For the text-containing cell, return its midpoint in [x, y] coordinate format. 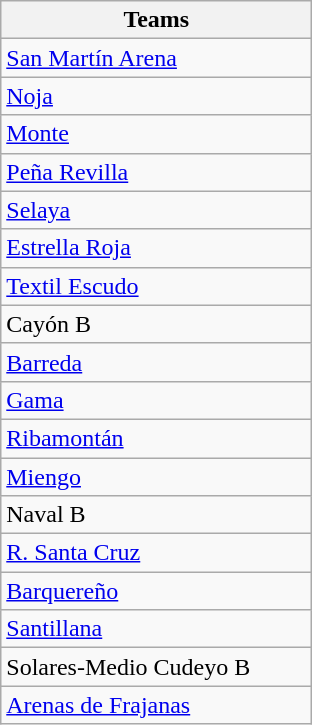
Barquereño [156, 591]
Barreda [156, 362]
Ribamontán [156, 438]
Arenas de Frajanas [156, 705]
Noja [156, 96]
Gama [156, 400]
Monte [156, 134]
Teams [156, 20]
Santillana [156, 629]
R. Santa Cruz [156, 553]
Miengo [156, 477]
Selaya [156, 210]
Textil Escudo [156, 286]
San Martín Arena [156, 58]
Solares-Medio Cudeyo B [156, 667]
Estrella Roja [156, 248]
Cayón B [156, 324]
Peña Revilla [156, 172]
Naval B [156, 515]
